Output the (X, Y) coordinate of the center of the cell containing the given text.  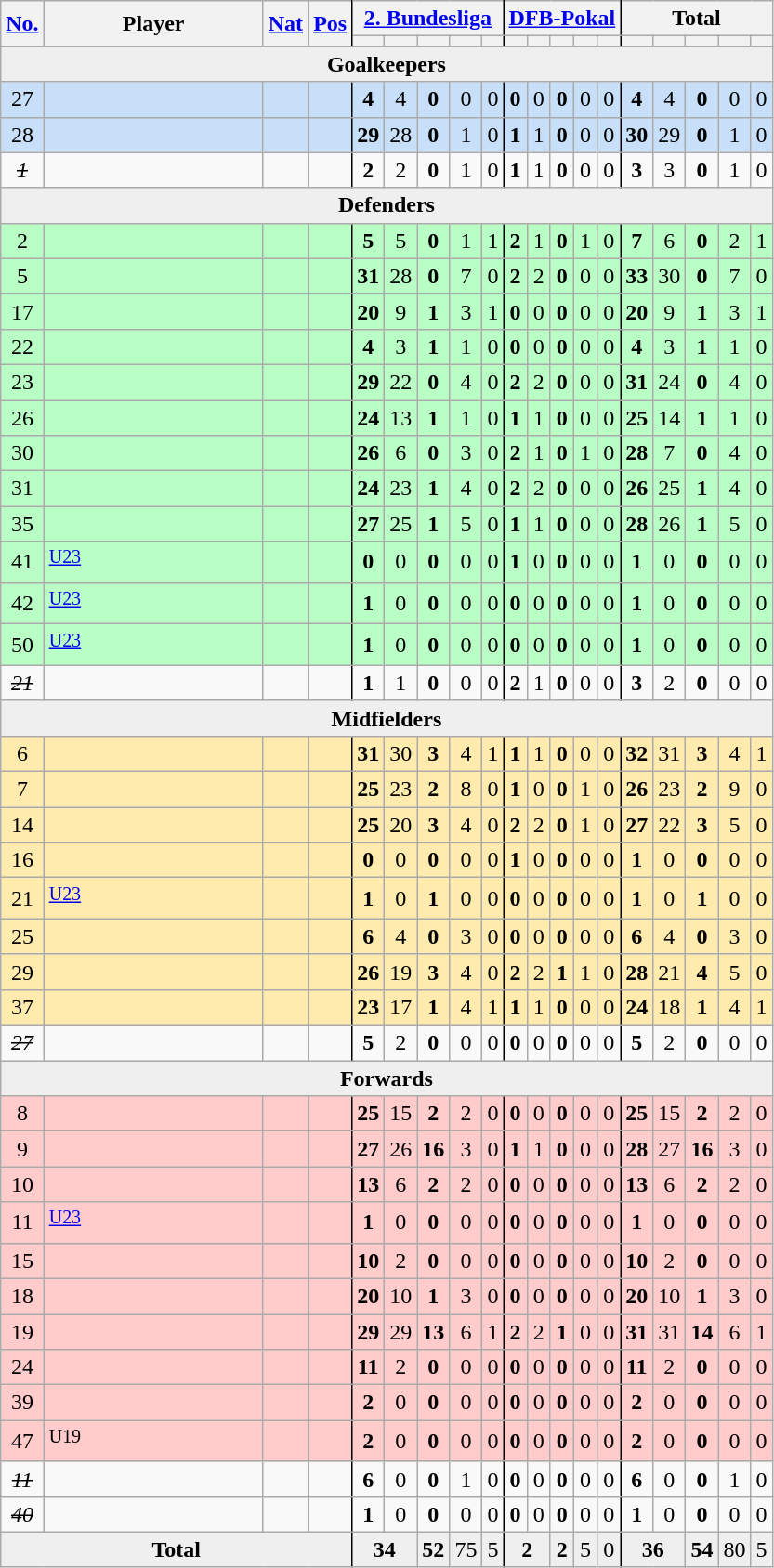
39 (22, 1403)
2. Bundesliga (427, 19)
50 (22, 645)
36 (653, 1549)
35 (22, 524)
52 (433, 1549)
80 (734, 1549)
No. (22, 24)
33 (637, 276)
32 (637, 754)
Defenders (387, 205)
54 (702, 1549)
DFB-Pokal (562, 19)
U19 (153, 1442)
Midfielders (387, 718)
Pos (331, 24)
Forwards (387, 1078)
Nat (285, 24)
41 (22, 563)
34 (385, 1549)
47 (22, 1442)
37 (22, 1007)
Player (153, 24)
75 (466, 1549)
40 (22, 1514)
Goalkeepers (387, 64)
42 (22, 604)
